Detect which cell encompasses the target text, then output its [X, Y] center coordinate. 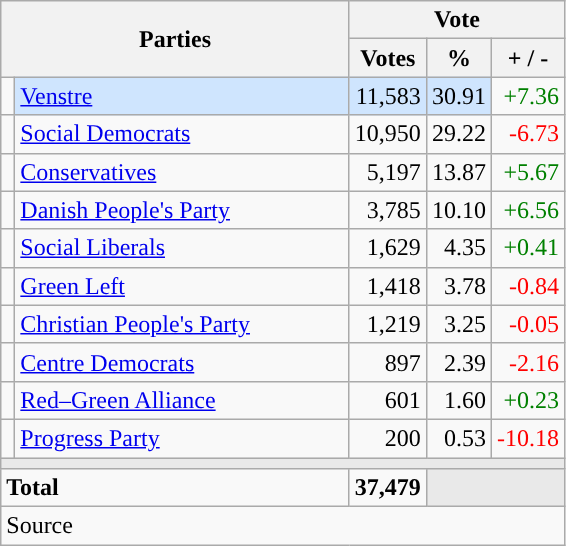
1,629 [388, 248]
Progress Party [182, 438]
Venstre [182, 96]
3.25 [458, 324]
Total [176, 488]
3.78 [458, 286]
+6.56 [528, 210]
-0.84 [528, 286]
Vote [456, 20]
1,418 [388, 286]
37,479 [388, 488]
-10.18 [528, 438]
% [458, 58]
Parties [176, 39]
0.53 [458, 438]
Votes [388, 58]
Social Liberals [182, 248]
-0.05 [528, 324]
-2.16 [528, 362]
10.10 [458, 210]
29.22 [458, 134]
Danish People's Party [182, 210]
Centre Democrats [182, 362]
10,950 [388, 134]
-6.73 [528, 134]
200 [388, 438]
601 [388, 400]
+7.36 [528, 96]
Red–Green Alliance [182, 400]
Conservatives [182, 172]
897 [388, 362]
Green Left [182, 286]
+0.23 [528, 400]
Christian People's Party [182, 324]
Source [283, 526]
13.87 [458, 172]
+0.41 [528, 248]
4.35 [458, 248]
+5.67 [528, 172]
2.39 [458, 362]
+ / - [528, 58]
5,197 [388, 172]
1.60 [458, 400]
30.91 [458, 96]
3,785 [388, 210]
Social Democrats [182, 134]
11,583 [388, 96]
1,219 [388, 324]
